Extract the (X, Y) coordinate from the center of the cell holding the provided text.  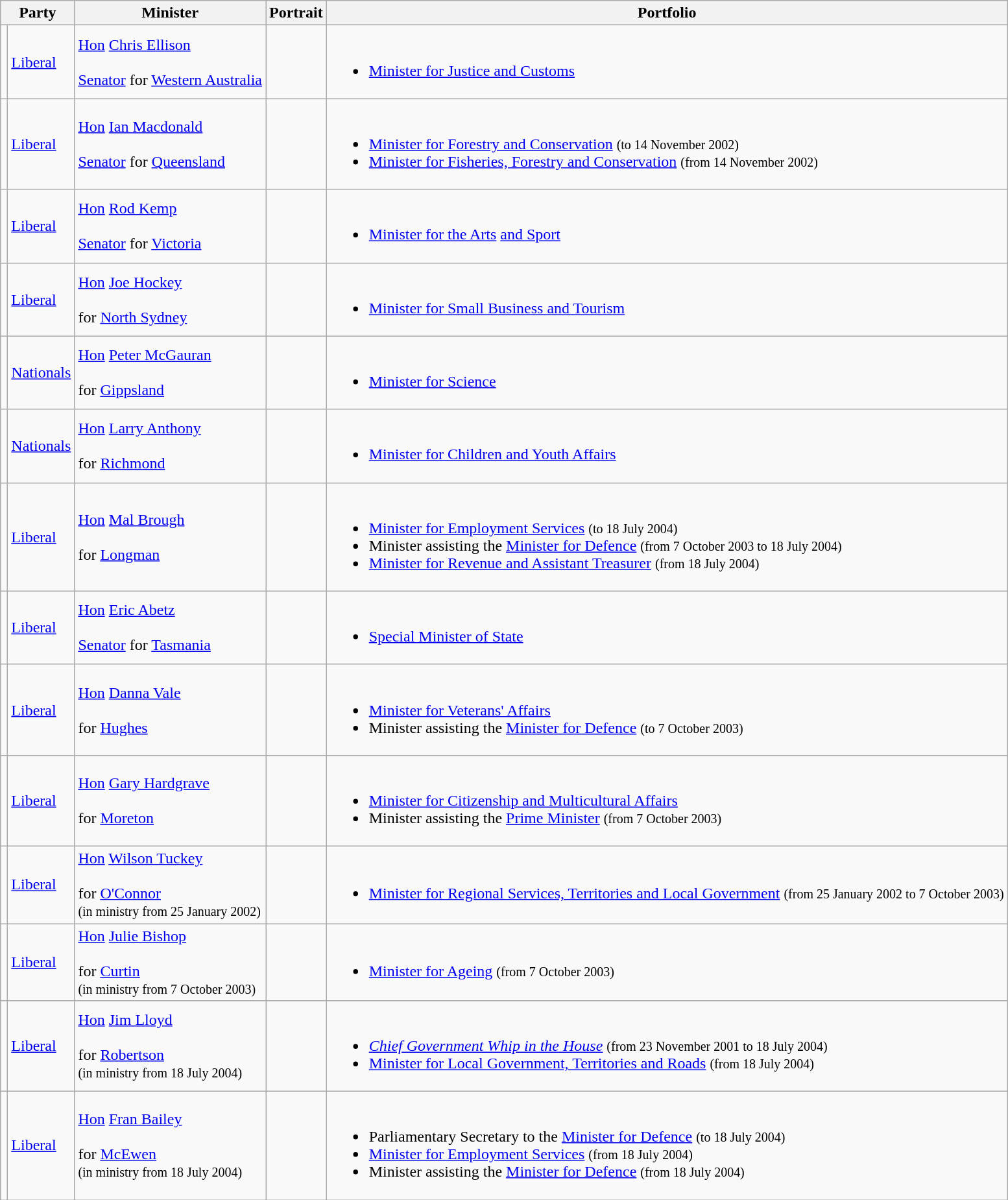
Portrait (296, 13)
Party (38, 13)
Hon Mal Brough for Longman (170, 537)
Hon Jim Lloyd for Robertson (in ministry from 18 July 2004) (170, 1046)
Minister for Science (667, 372)
Minister for Forestry and Conservation (to 14 November 2002)Minister for Fisheries, Forestry and Conservation (from 14 November 2002) (667, 144)
Minister for Justice and Customs (667, 62)
Hon Larry Anthony for Richmond (170, 446)
Minister for Children and Youth Affairs (667, 446)
Portfolio (667, 13)
Chief Government Whip in the House (from 23 November 2001 to 18 July 2004)Minister for Local Government, Territories and Roads (from 18 July 2004) (667, 1046)
Hon Danna Vale for Hughes (170, 710)
Hon Eric Abetz Senator for Tasmania (170, 628)
Hon Gary Hardgrave for Moreton (170, 800)
Hon Rod Kemp Senator for Victoria (170, 226)
Minister for Regional Services, Territories and Local Government (from 25 January 2002 to 7 October 2003) (667, 885)
Minister for Citizenship and Multicultural AffairsMinister assisting the Prime Minister (from 7 October 2003) (667, 800)
Hon Chris Ellison Senator for Western Australia (170, 62)
Hon Peter McGauran for Gippsland (170, 372)
Hon Julie Bishop for Curtin (in ministry from 7 October 2003) (170, 963)
Hon Wilson Tuckey for O'Connor (in ministry from 25 January 2002) (170, 885)
Minister for the Arts and Sport (667, 226)
Minister for Small Business and Tourism (667, 300)
Minister for Veterans' AffairsMinister assisting the Minister for Defence (to 7 October 2003) (667, 710)
Hon Fran Bailey for McEwen (in ministry from 18 July 2004) (170, 1146)
Special Minister of State (667, 628)
Hon Joe Hockey for North Sydney (170, 300)
Minister for Ageing (from 7 October 2003) (667, 963)
Hon Ian Macdonald Senator for Queensland (170, 144)
Minister (170, 13)
